For the text-containing cell, return its midpoint in (X, Y) coordinate format. 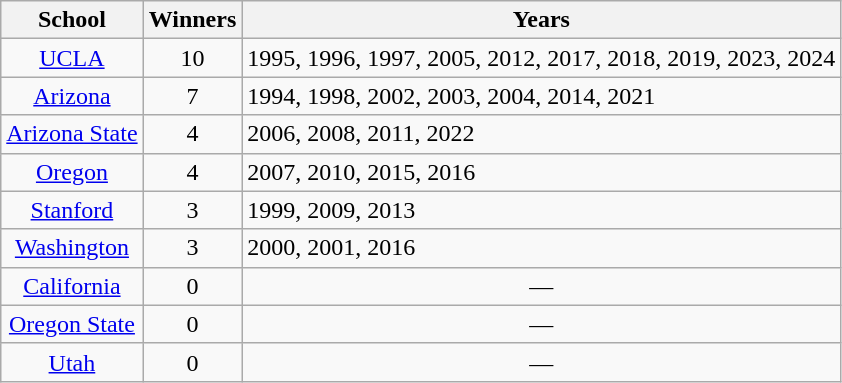
1994, 1998, 2002, 2003, 2004, 2014, 2021 (542, 96)
School (72, 20)
Arizona State (72, 134)
UCLA (72, 58)
Oregon State (72, 324)
1999, 2009, 2013 (542, 210)
2007, 2010, 2015, 2016 (542, 172)
1995, 1996, 1997, 2005, 2012, 2017, 2018, 2019, 2023, 2024 (542, 58)
2006, 2008, 2011, 2022 (542, 134)
Utah (72, 362)
2000, 2001, 2016 (542, 248)
Winners (192, 20)
Washington (72, 248)
Stanford (72, 210)
Oregon (72, 172)
7 (192, 96)
10 (192, 58)
Years (542, 20)
California (72, 286)
Arizona (72, 96)
